Capture the cell that displays the provided text and extract its (x, y) central coordinate. 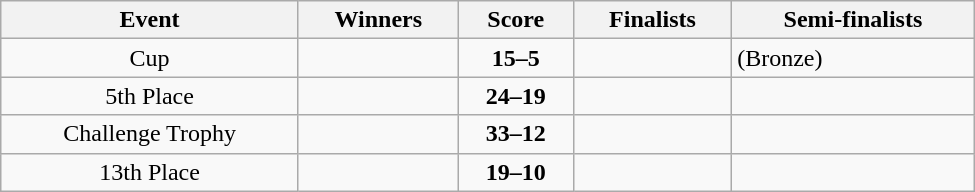
Challenge Trophy (150, 134)
19–10 (516, 172)
13th Place (150, 172)
Event (150, 20)
Semi-finalists (854, 20)
15–5 (516, 58)
Finalists (652, 20)
Cup (150, 58)
33–12 (516, 134)
Score (516, 20)
5th Place (150, 96)
(Bronze) (854, 58)
24–19 (516, 96)
Winners (378, 20)
